Determine the (X, Y) coordinate at the center of the cell enclosing the given text.  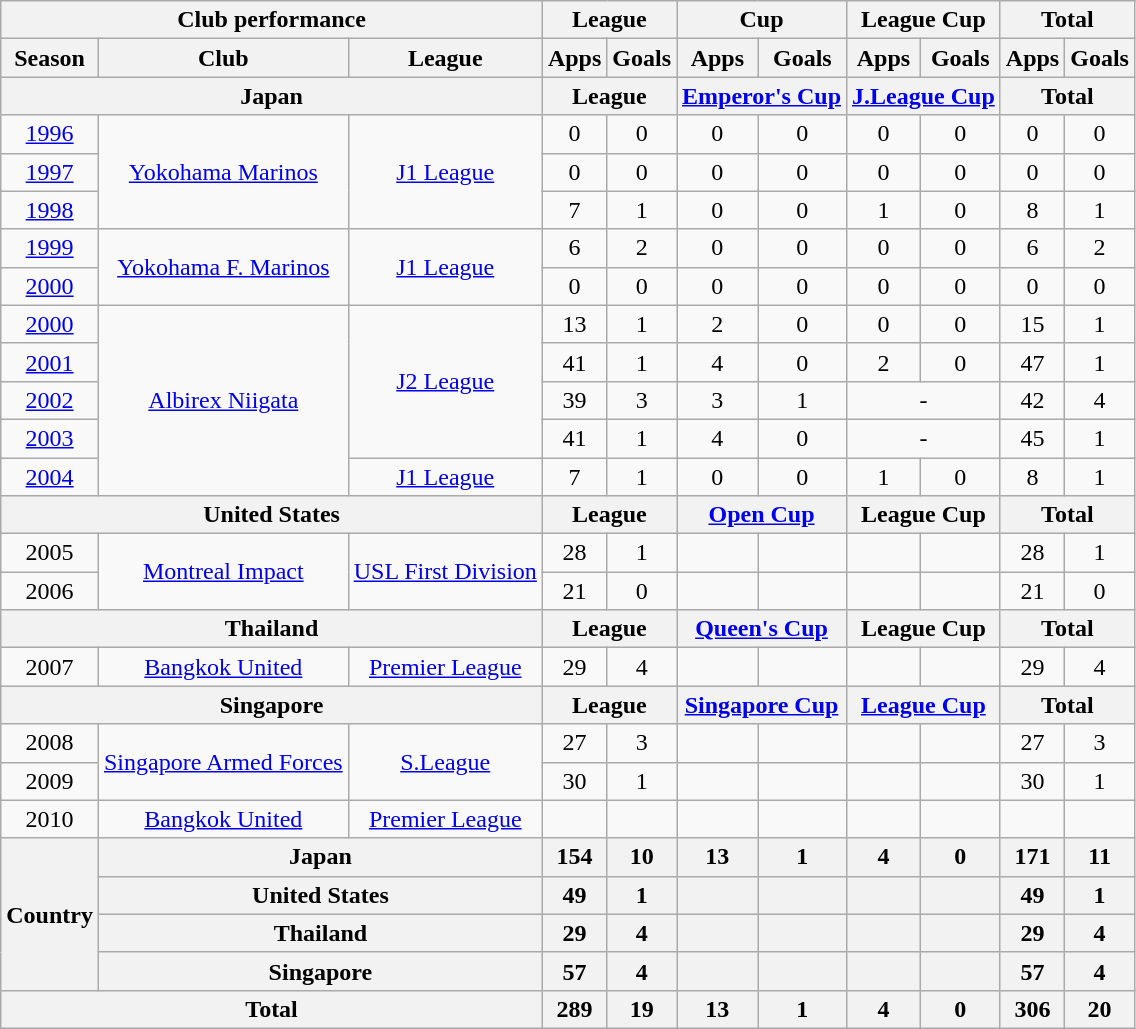
J2 League (445, 381)
2010 (50, 819)
154 (574, 857)
11 (1100, 857)
USL First Division (445, 572)
Yokohama F. Marinos (223, 267)
2003 (50, 438)
Season (50, 58)
Singapore Armed Forces (223, 762)
Club performance (272, 20)
2001 (50, 362)
2008 (50, 743)
10 (642, 857)
Club (223, 58)
1996 (50, 134)
289 (574, 1009)
2006 (50, 591)
2005 (50, 553)
Open Cup (762, 515)
Singapore Cup (762, 705)
Country (50, 914)
Emperor's Cup (762, 96)
S.League (445, 762)
171 (1032, 857)
45 (1032, 438)
2007 (50, 667)
1998 (50, 210)
47 (1032, 362)
39 (574, 400)
J.League Cup (924, 96)
Queen's Cup (762, 629)
Cup (762, 20)
306 (1032, 1009)
2002 (50, 400)
15 (1032, 324)
Albirex Niigata (223, 400)
Yokohama Marinos (223, 172)
19 (642, 1009)
2004 (50, 477)
20 (1100, 1009)
2009 (50, 781)
42 (1032, 400)
Montreal Impact (223, 572)
1997 (50, 172)
1999 (50, 248)
